Return the [X, Y] coordinate for the center point of the cell that contains the specified text.  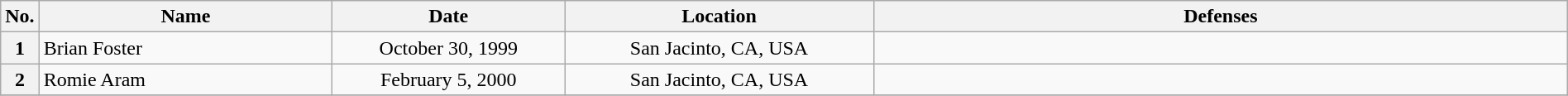
No. [20, 17]
Romie Aram [185, 79]
October 30, 1999 [448, 48]
Name [185, 17]
Location [719, 17]
Brian Foster [185, 48]
Date [448, 17]
Defenses [1221, 17]
1 [20, 48]
2 [20, 79]
February 5, 2000 [448, 79]
